Return the [X, Y] coordinate for the center point of the cell that contains the specified text.  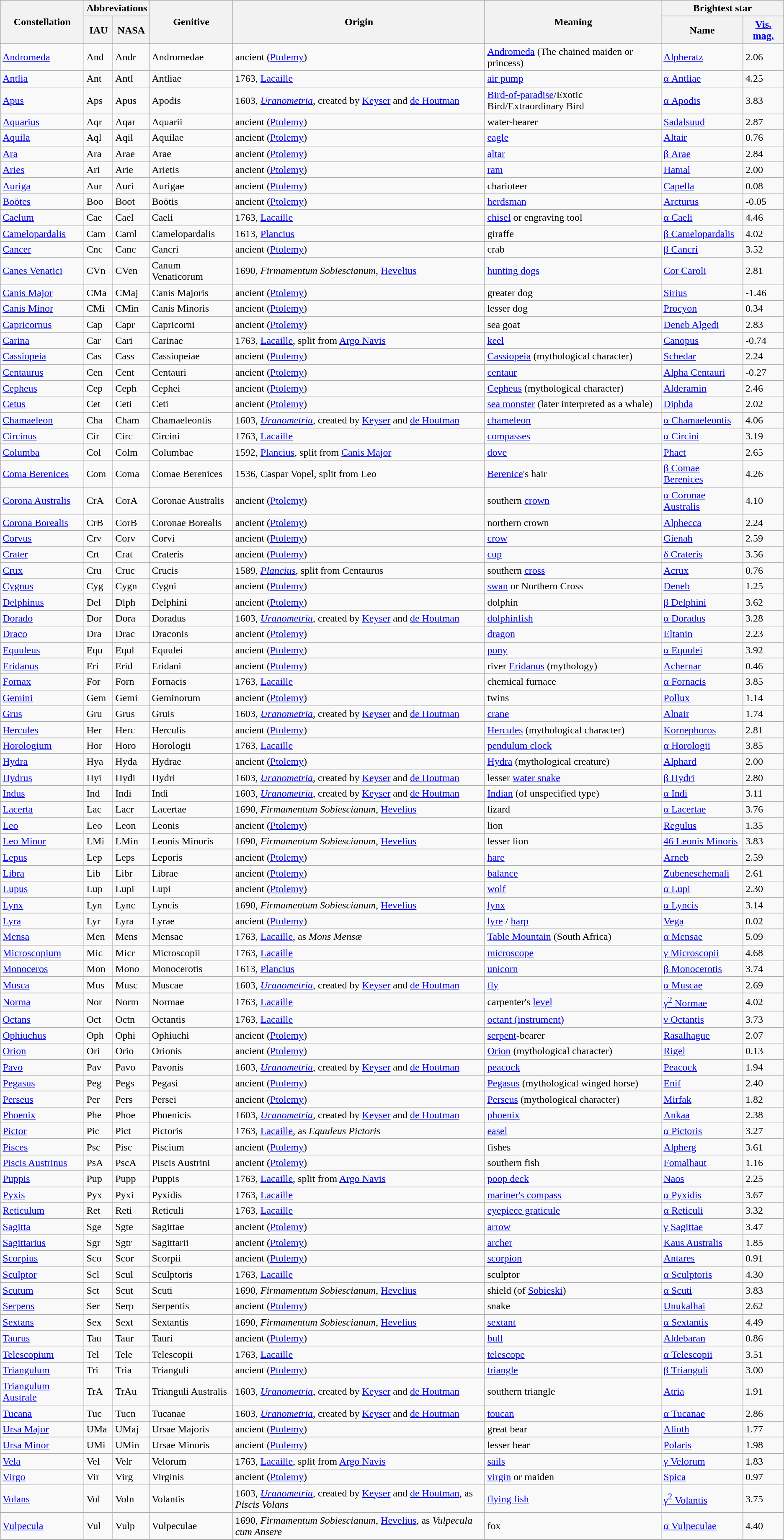
Aquilae [191, 138]
Sext [132, 1322]
lesser water snake [573, 778]
-0.05 [763, 201]
Hyda [132, 761]
-1.46 [763, 293]
β Delphini [702, 602]
Cygni [191, 586]
Cepheus [42, 388]
Octans [42, 1019]
4.30 [763, 1274]
Cas [99, 356]
Gruis [191, 714]
phoenix [573, 1115]
1.94 [763, 1067]
Hydra [42, 761]
Vulpeculae [191, 1526]
1.35 [763, 825]
Cygn [132, 586]
Equl [132, 650]
α Sculptoris [702, 1274]
crab [573, 250]
Centauri [191, 372]
Scorpius [42, 1259]
Auri [132, 186]
α Caeli [702, 217]
Volantis [191, 1499]
Monocerotis [191, 969]
Phoenix [42, 1115]
CMa [99, 293]
Aqr [99, 122]
-0.27 [763, 372]
Canis Minor [42, 309]
Hor [99, 745]
Pav [99, 1067]
IAU [99, 30]
Boötis [191, 201]
Phoenicis [191, 1115]
triangle [573, 1370]
Capella [702, 186]
dragon [573, 634]
Serpens [42, 1306]
Cael [132, 217]
Scl [99, 1274]
Antl [132, 79]
0.13 [763, 1051]
carpenter's level [573, 1002]
great bear [573, 1429]
Chamaeleontis [191, 420]
Circini [191, 436]
1.85 [763, 1243]
PsA [99, 1163]
Antares [702, 1259]
Canc [132, 250]
Sgte [132, 1227]
pony [573, 650]
Ant [99, 79]
ram [573, 170]
Col [99, 452]
bull [573, 1338]
Altair [702, 138]
Pyx [99, 1195]
Aquarius [42, 122]
1.83 [763, 1461]
Lacr [132, 810]
And [99, 57]
Colm [132, 452]
α Lacertae [702, 810]
Deneb Algedi [702, 325]
CVen [132, 271]
3.47 [763, 1227]
Antlia [42, 79]
α Muscae [702, 985]
snake [573, 1306]
Cancer [42, 250]
Caml [132, 233]
CMin [132, 309]
Schedar [702, 356]
2.06 [763, 57]
Naos [702, 1179]
Lyncis [191, 905]
Gemini [42, 698]
Auriga [42, 186]
α Coronae Australis [702, 501]
Vel [99, 1461]
Eridani [191, 666]
Mensa [42, 937]
LMin [132, 841]
Circinus [42, 436]
Alpheratz [702, 57]
Ophi [132, 1035]
Cetus [42, 404]
2.80 [763, 778]
Kaus Australis [702, 1243]
Lyrae [191, 921]
Cep [99, 388]
Cassiopeia [42, 356]
peacock [573, 1067]
Tau [99, 1338]
3.67 [763, 1195]
Pup [99, 1179]
Andr [132, 57]
3.52 [763, 250]
2.25 [763, 1179]
Tucn [132, 1413]
Cor Caroli [702, 271]
α Sextantis [702, 1322]
Ceph [132, 388]
α Fornacis [702, 682]
Aquarii [191, 122]
Cyg [99, 586]
Virg [132, 1477]
3.74 [763, 969]
Volans [42, 1499]
1690, Firmamentum Sobiescianum, Hevelius, as Vulpecula cum Ansere [359, 1526]
Centaurus [42, 372]
Taur [132, 1338]
Virginis [191, 1477]
Lib [99, 873]
Ari [99, 170]
Aqar [132, 122]
α Antliae [702, 79]
Pyxidis [191, 1195]
3.62 [763, 602]
Origin [359, 22]
Sextantis [191, 1322]
Ursa Major [42, 1429]
Perseus [42, 1099]
Vulp [132, 1526]
Aurigae [191, 186]
altar [573, 154]
Librae [191, 873]
Phoe [132, 1115]
For [99, 682]
Forn [132, 682]
β Hydri [702, 778]
4.46 [763, 217]
α Doradus [702, 618]
1.82 [763, 1099]
Atria [702, 1391]
Musca [42, 985]
β Arae [702, 154]
2.02 [763, 404]
Delphinus [42, 602]
CrB [99, 522]
α Pyxidis [702, 1195]
Unukalhai [702, 1306]
1763, Lacaille, as Mons Mensæ [359, 937]
3.56 [763, 555]
Lyn [99, 905]
Cham [132, 420]
5.09 [763, 937]
dolphin [573, 602]
Cen [99, 372]
Scut [132, 1290]
2.62 [763, 1306]
scorpion [573, 1259]
4.40 [763, 1526]
UMa [99, 1429]
4.06 [763, 420]
Acrux [702, 570]
lizard [573, 810]
Hercules [42, 730]
Lup [99, 889]
Hydi [132, 778]
eagle [573, 138]
Ret [99, 1211]
Sex [99, 1322]
dolphinfish [573, 618]
Tuc [99, 1413]
Alnair [702, 714]
Aldebaran [702, 1338]
Horo [132, 745]
UMi [99, 1445]
LMi [99, 841]
0.91 [763, 1259]
Carinae [191, 341]
Cru [99, 570]
0.86 [763, 1338]
Sirius [702, 293]
keel [573, 341]
Dorado [42, 618]
1603, Uranometria, created by Keyser and de Houtman, as Piscis Volans [359, 1499]
Velorum [191, 1461]
Libr [132, 873]
TrA [99, 1391]
unicorn [573, 969]
Microscopii [191, 953]
Mic [99, 953]
Gienah [702, 539]
γ2 Normae [702, 1002]
UMin [132, 1445]
crow [573, 539]
Persei [191, 1099]
2.86 [763, 1413]
fly [573, 985]
Sagittarius [42, 1243]
Boo [99, 201]
Triangulum [42, 1370]
Sco [99, 1259]
Sagittarii [191, 1243]
β Cancri [702, 250]
Normae [191, 1002]
Fornax [42, 682]
Scor [132, 1259]
Car [99, 341]
eyepiece graticule [573, 1211]
CrA [99, 501]
Mens [132, 937]
Cet [99, 404]
easel [573, 1131]
α Lyncis [702, 905]
Vol [99, 1499]
dove [573, 452]
1536, Caspar Vopel, split from Leo [359, 473]
4.68 [763, 953]
greater dog [573, 293]
cup [573, 555]
Piscium [191, 1147]
Doradus [191, 618]
Sextans [42, 1322]
4.26 [763, 473]
Trianguli [191, 1370]
Canum Venaticorum [191, 271]
Hydra (mythological creature) [573, 761]
CMi [99, 309]
southern crown [573, 501]
Velr [132, 1461]
Chamaeleon [42, 420]
Ursae Minoris [191, 1445]
Men [99, 937]
Pegasi [191, 1083]
Indus [42, 794]
wolf [573, 889]
Hyi [99, 778]
Coronae Borealis [191, 522]
Crt [99, 555]
Voln [132, 1499]
sea goat [573, 325]
Sgtr [132, 1243]
Vis. mag. [763, 30]
Fornacis [191, 682]
Sculptoris [191, 1274]
Rasalhague [702, 1035]
Coma [132, 473]
lion [573, 825]
α Mensae [702, 937]
1.77 [763, 1429]
Coronae Australis [191, 501]
Ophiuchus [42, 1035]
CMaj [132, 293]
β Camelopardalis [702, 233]
Cam [99, 233]
Hercules (mythological character) [573, 730]
Mon [99, 969]
Equuleus [42, 650]
Lacerta [42, 810]
Vul [99, 1526]
Nor [99, 1002]
fox [573, 1526]
3.28 [763, 618]
Table Mountain (South Africa) [573, 937]
arrow [573, 1227]
northern crown [573, 522]
Canis Major [42, 293]
Sge [99, 1227]
Sagittae [191, 1227]
Sct [99, 1290]
γ Microscopii [702, 953]
0.34 [763, 309]
crane [573, 714]
Dlph [132, 602]
Lac [99, 810]
toucan [573, 1413]
Crv [99, 539]
1.91 [763, 1391]
Leon [132, 825]
Lync [132, 905]
Drac [132, 634]
Lyr [99, 921]
Polaris [702, 1445]
Ind [99, 794]
mariner's compass [573, 1195]
Cir [99, 436]
1.74 [763, 714]
Corona Borealis [42, 522]
Alphard [702, 761]
2.30 [763, 889]
Monoceros [42, 969]
Berenice's hair [573, 473]
sails [573, 1461]
3.51 [763, 1354]
γ Sagittae [702, 1227]
Pegasus [42, 1083]
Pers [132, 1099]
Constellation [42, 22]
2.83 [763, 325]
Leo Minor [42, 841]
sextant [573, 1322]
β Trianguli [702, 1370]
Herculis [191, 730]
Reticuli [191, 1211]
Vela [42, 1461]
Eri [99, 666]
Meaning [573, 22]
Cha [99, 420]
Carina [42, 341]
Crux [42, 570]
telescope [573, 1354]
Psc [99, 1147]
3.76 [763, 810]
Draconis [191, 634]
Boot [132, 201]
Dora [132, 618]
2.40 [763, 1083]
Ursa Minor [42, 1445]
Ophiuchi [191, 1035]
α Reticuli [702, 1211]
Scul [132, 1274]
α Indi [702, 794]
Oct [99, 1019]
Delphini [191, 602]
Com [99, 473]
Geminorum [191, 698]
Antliae [191, 79]
3.92 [763, 650]
0.46 [763, 666]
Pisc [132, 1147]
Canis Majoris [191, 293]
Orion (mythological character) [573, 1051]
Capr [132, 325]
Cap [99, 325]
Per [99, 1099]
CVn [99, 271]
Perseus (mythological character) [573, 1099]
Octantis [191, 1019]
CorA [132, 501]
Genitive [191, 22]
4.49 [763, 1322]
3.11 [763, 794]
Mensae [191, 937]
Crat [132, 555]
river Eridanus (mythology) [573, 666]
Aps [99, 101]
Tria [132, 1370]
Leonis [191, 825]
3.61 [763, 1147]
Microscopium [42, 953]
Peacock [702, 1067]
Cassiopeia (mythological character) [573, 356]
Gru [99, 714]
compasses [573, 436]
Corona Australis [42, 501]
Oph [99, 1035]
Serp [132, 1306]
Herc [132, 730]
archer [573, 1243]
Pictor [42, 1131]
Lep [99, 857]
3.32 [763, 1211]
swan or Northern Cross [573, 586]
Reti [132, 1211]
Vir [99, 1477]
Aries [42, 170]
2.69 [763, 985]
Cygnus [42, 586]
Aqil [132, 138]
Alpherg [702, 1147]
Orionis [191, 1051]
Deneb [702, 586]
ν Octantis [702, 1019]
Tucanae [191, 1413]
Regulus [702, 825]
Pict [132, 1131]
α Pictoris [702, 1131]
virgin or maiden [573, 1477]
α Equulei [702, 650]
Telescopii [191, 1354]
Pyxis [42, 1195]
Caeli [191, 217]
Leporis [191, 857]
Corvus [42, 539]
Cnc [99, 250]
Pyxi [132, 1195]
lesser lion [573, 841]
Horologium [42, 745]
Diphda [702, 404]
Cruc [132, 570]
1.14 [763, 698]
Andromeda [42, 57]
Pegs [132, 1083]
γ2 Volantis [702, 1499]
1592, Plancius, split from Canis Major [359, 452]
Corv [132, 539]
Alpha Centauri [702, 372]
Tauri [191, 1338]
Vulpecula [42, 1526]
Comae Berenices [191, 473]
Scuti [191, 1290]
NASA [132, 30]
Phe [99, 1115]
1.16 [763, 1163]
chisel or engraving tool [573, 217]
Pic [99, 1131]
Piscis Austrini [191, 1163]
poop deck [573, 1179]
Eridanus [42, 666]
chameleon [573, 420]
Trianguli Australis [191, 1391]
Coma Berenices [42, 473]
Norm [132, 1002]
lyre / harp [573, 921]
Cancri [191, 250]
Ser [99, 1306]
Virgo [42, 1477]
4.25 [763, 79]
Cass [132, 356]
Octn [132, 1019]
Dra [99, 634]
lynx [573, 905]
Columbae [191, 452]
sea monster (later interpreted as a whale) [573, 404]
Alioth [702, 1429]
Pavonis [191, 1067]
Alphecca [702, 522]
α Horologii [702, 745]
Triangulum Australe [42, 1391]
Hamal [702, 170]
Crater [42, 555]
Norma [42, 1002]
Reticulum [42, 1211]
sculptor [573, 1274]
balance [573, 873]
Cent [132, 372]
Cae [99, 217]
Caelum [42, 217]
twins [573, 698]
Libra [42, 873]
Bird-of-paradise/Exotic Bird/Extraordinary Bird [573, 101]
Mus [99, 985]
Equulei [191, 650]
α Circini [702, 436]
Crateris [191, 555]
2.84 [763, 154]
γ Velorum [702, 1461]
α Vulpeculae [702, 1526]
3.14 [763, 905]
α Chamaeleontis [702, 420]
1763, Lacaille, as Equuleus Pictoris [359, 1131]
Aql [99, 138]
Canes Venatici [42, 271]
α Tucanae [702, 1413]
Name [702, 30]
2.61 [763, 873]
Lupus [42, 889]
0.02 [763, 921]
α Telescopii [702, 1354]
Apodis [191, 101]
Abbreviations [117, 8]
Hydri [191, 778]
Andromedae [191, 57]
Brightest star [722, 8]
-0.74 [763, 341]
Lacertae [191, 810]
2.87 [763, 122]
Scutum [42, 1290]
1.98 [763, 1445]
Pisces [42, 1147]
0.08 [763, 186]
Orio [132, 1051]
Scorpii [191, 1259]
Andromeda (The chained maiden or princess) [573, 57]
1589, Plancius, split from Centaurus [359, 570]
southern triangle [573, 1391]
3.75 [763, 1499]
Tucana [42, 1413]
Muscae [191, 985]
Aquila [42, 138]
lesser bear [573, 1445]
Equ [99, 650]
PscA [132, 1163]
Piscis Austrinus [42, 1163]
fishes [573, 1147]
Lynx [42, 905]
Arie [132, 170]
Indian (of unspecified type) [573, 794]
Capricornus [42, 325]
chemical furnace [573, 682]
octant (instrument) [573, 1019]
2.46 [763, 388]
Musc [132, 985]
Fomalhaut [702, 1163]
Sgr [99, 1243]
Orion [42, 1051]
Boötes [42, 201]
Serpentis [191, 1306]
Phact [702, 452]
Aur [99, 186]
Alderamin [702, 388]
Peg [99, 1083]
hunting dogs [573, 271]
Corvi [191, 539]
46 Leonis Minoris [702, 841]
Mono [132, 969]
Canopus [702, 341]
Procyon [702, 309]
microscope [573, 953]
air pump [573, 79]
centaur [573, 372]
southern cross [573, 570]
Gemi [132, 698]
α Lupi [702, 889]
Tri [99, 1370]
2.65 [763, 452]
2.38 [763, 1115]
flying fish [573, 1499]
Hydrae [191, 761]
Horologii [191, 745]
3.73 [763, 1019]
Sadalsuud [702, 122]
Kornephoros [702, 730]
water-bearer [573, 122]
Del [99, 602]
Sagitta [42, 1227]
UMaj [132, 1429]
β Comae Berenices [702, 473]
pendulum clock [573, 745]
Capricorni [191, 325]
α Scuti [702, 1290]
Columba [42, 452]
Mirfak [702, 1099]
Leps [132, 857]
2.23 [763, 634]
southern fish [573, 1163]
4.10 [763, 501]
2.07 [763, 1035]
charioteer [573, 186]
Tele [132, 1354]
Her [99, 730]
hare [573, 857]
β Monocerotis [702, 969]
Draco [42, 634]
Vega [702, 921]
CorB [132, 522]
herdsman [573, 201]
Hydrus [42, 778]
α Apodis [702, 101]
Lepus [42, 857]
lesser dog [573, 309]
Telescopium [42, 1354]
Cepheus (mythological character) [573, 388]
3.19 [763, 436]
Tel [99, 1354]
Pupp [132, 1179]
giraffe [573, 233]
1.25 [763, 586]
δ Crateris [702, 555]
Arneb [702, 857]
Ankaa [702, 1115]
3.00 [763, 1370]
Cari [132, 341]
serpent-bearer [573, 1035]
Rigel [702, 1051]
Crucis [191, 570]
Pegasus (mythological winged horse) [573, 1083]
Canis Minoris [191, 309]
Arietis [191, 170]
Achernar [702, 666]
Pollux [702, 698]
Pictoris [191, 1131]
Circ [132, 436]
Eltanin [702, 634]
Zubeneschemali [702, 873]
Sculptor [42, 1274]
Spica [702, 1477]
Cassiopeiae [191, 356]
Leonis Minoris [191, 841]
TrAu [132, 1391]
0.97 [763, 1477]
Ursae Majoris [191, 1429]
Erid [132, 666]
Dor [99, 618]
Hya [99, 761]
3.27 [763, 1131]
Arcturus [702, 201]
Taurus [42, 1338]
Micr [132, 953]
Ori [99, 1051]
Cephei [191, 388]
Enif [702, 1083]
Gem [99, 698]
shield (of Sobieski) [573, 1290]
